Provide the [X, Y] coordinate of the cell's center where the given text is located.  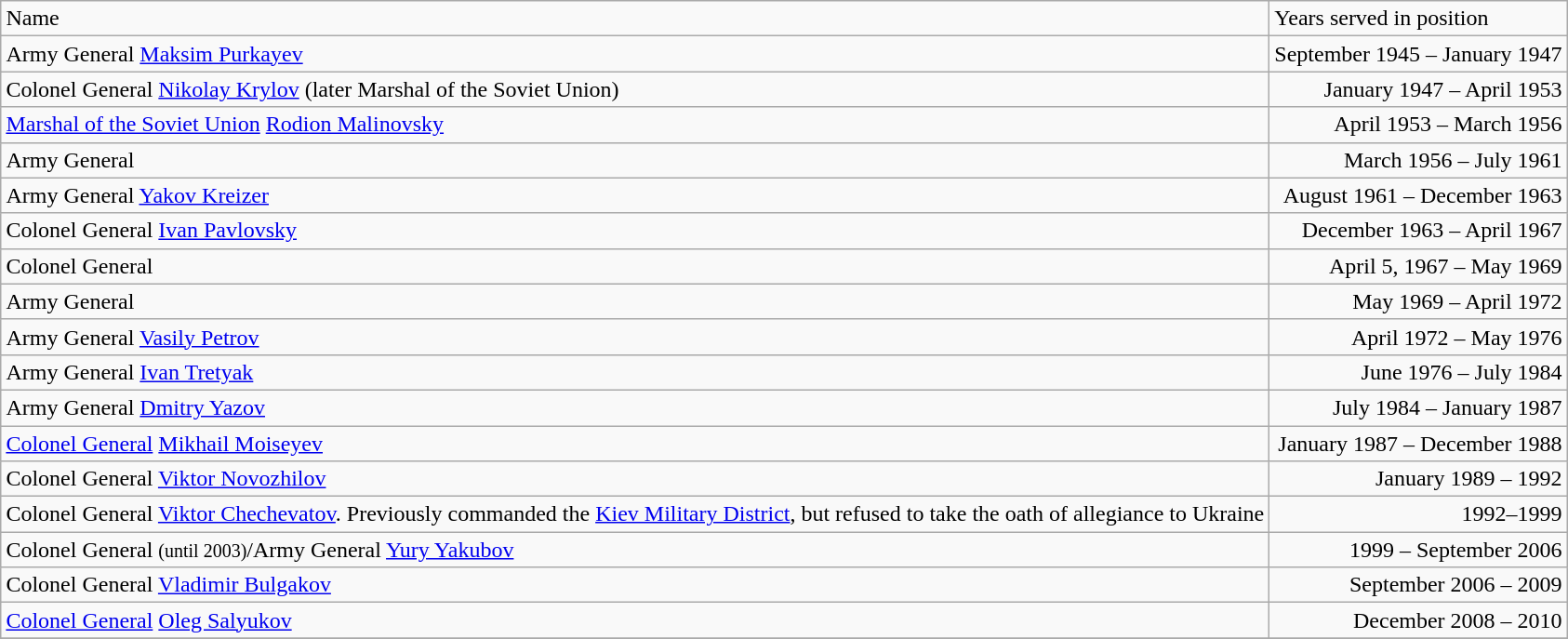
Army General Vasily Petrov [635, 337]
Army General Ivan Tretyak [635, 372]
July 1984 – January 1987 [1418, 407]
Army General Dmitry Yazov [635, 407]
1999 – September 2006 [1418, 550]
Army General Maksim Purkayev [635, 54]
April 5, 1967 – May 1969 [1418, 266]
Colonel General Viktor Chechevatov. Previously commanded the Kiev Military District, but refused to take the oath of allegiance to Ukraine [635, 514]
Colonel General Viktor Novozhilov [635, 479]
Colonel General Vladimir Bulgakov [635, 585]
May 1969 – April 1972 [1418, 301]
Marshal of the Soviet Union Rodion Malinovsky [635, 125]
January 1987 – December 1988 [1418, 444]
1992–1999 [1418, 514]
Colonel General Oleg Salyukov [635, 620]
March 1956 – July 1961 [1418, 160]
Colonel General (until 2003)/Army General Yury Yakubov [635, 550]
Colonel General Nikolay Krylov (later Marshal of the Soviet Union) [635, 89]
Army General Yakov Kreizer [635, 195]
September 2006 – 2009 [1418, 585]
January 1947 – April 1953 [1418, 89]
December 2008 – 2010 [1418, 620]
Colonel General [635, 266]
January 1989 – 1992 [1418, 479]
Colonel General Ivan Pavlovsky [635, 231]
Colonel General Mikhail Moiseyev [635, 444]
December 1963 – April 1967 [1418, 231]
Years served in position [1418, 19]
Name [635, 19]
September 1945 – January 1947 [1418, 54]
June 1976 – July 1984 [1418, 372]
April 1972 – May 1976 [1418, 337]
April 1953 – March 1956 [1418, 125]
August 1961 – December 1963 [1418, 195]
